Output the [X, Y] coordinate of the center of the cell containing the given text.  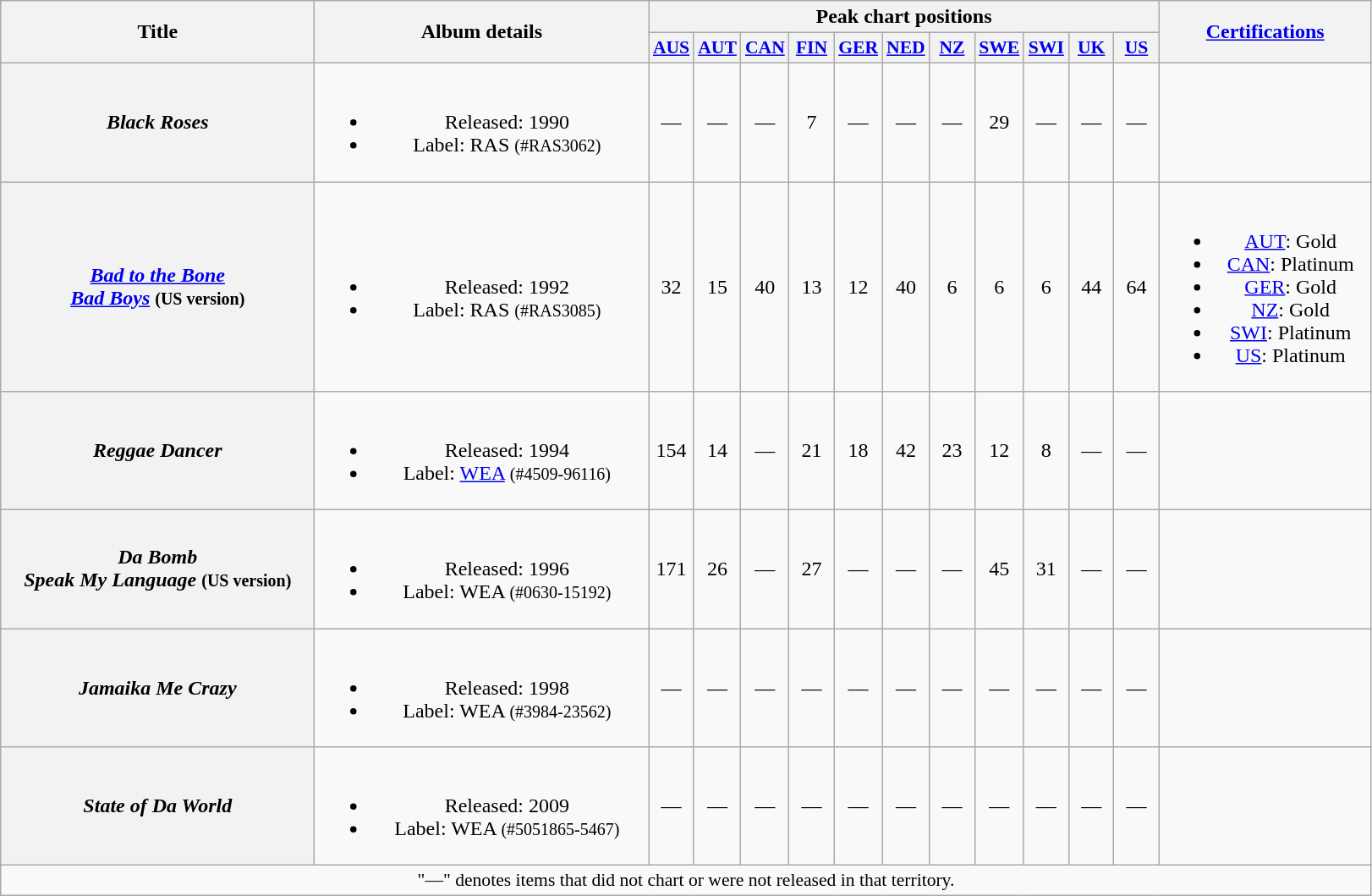
26 [717, 569]
Released: 1996Label: WEA (#0630-15192) [482, 569]
7 [812, 122]
13 [812, 286]
Released: 1990Label: RAS (#RAS3062) [482, 122]
Da BombSpeak My Language (US version) [157, 569]
Reggae Dancer [157, 451]
SWI [1045, 48]
Album details [482, 32]
Released: 1992Label: RAS (#RAS3085) [482, 286]
GER [858, 48]
Black Roses [157, 122]
"—" denotes items that did not chart or were not released in that territory. [686, 881]
29 [999, 122]
15 [717, 286]
CAN [765, 48]
8 [1045, 451]
Jamaika Me Crazy [157, 688]
Bad to the BoneBad Boys (US version) [157, 286]
Released: 2009Label: WEA (#5051865-5467) [482, 806]
31 [1045, 569]
FIN [812, 48]
Released: 1998Label: WEA (#3984-23562) [482, 688]
US [1137, 48]
27 [812, 569]
64 [1137, 286]
23 [952, 451]
Peak chart positions [903, 17]
32 [672, 286]
Released: 1994Label: WEA (#4509-96116) [482, 451]
SWE [999, 48]
NED [906, 48]
44 [1091, 286]
Title [157, 32]
18 [858, 451]
14 [717, 451]
21 [812, 451]
42 [906, 451]
UK [1091, 48]
AUT [717, 48]
154 [672, 451]
AUT: GoldCAN: PlatinumGER: GoldNZ: GoldSWI: PlatinumUS: Platinum [1265, 286]
AUS [672, 48]
45 [999, 569]
171 [672, 569]
Certifications [1265, 32]
NZ [952, 48]
State of Da World [157, 806]
